Locate the cell with the specified text and output its (x, y) center coordinate. 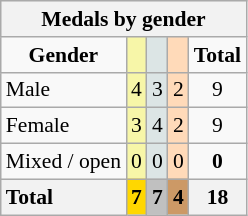
Female (64, 126)
Mixed / open (64, 162)
Gender (64, 55)
Male (64, 90)
18 (218, 197)
Medals by gender (124, 19)
